For the text-containing cell, return its midpoint in (x, y) coordinate format. 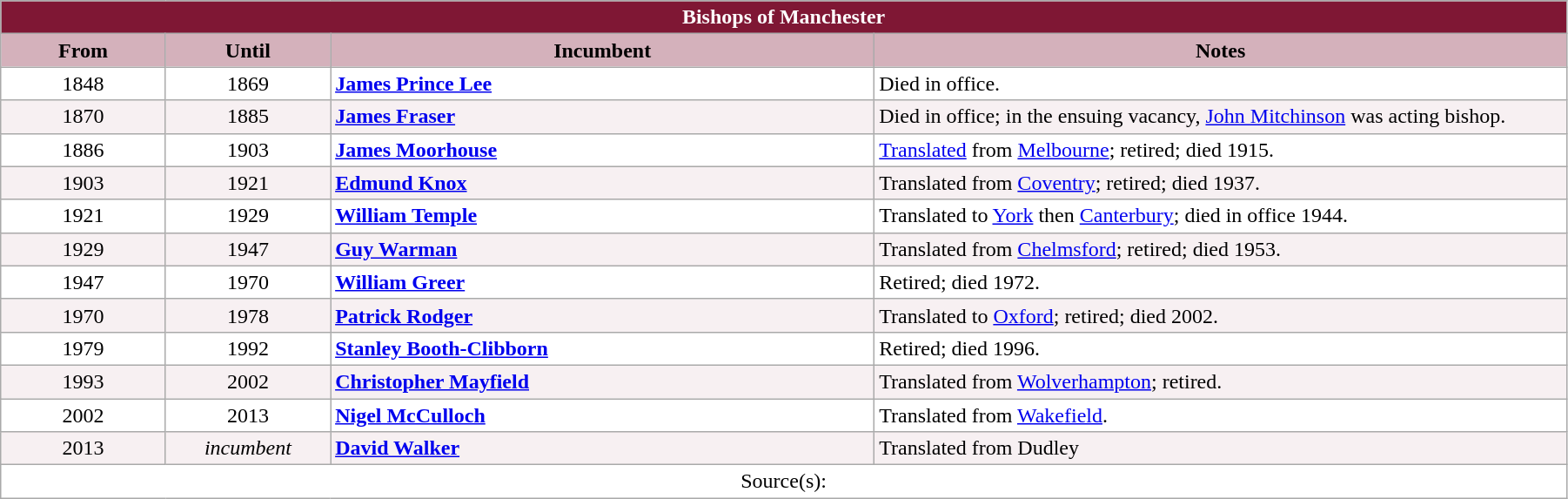
Christopher Mayfield (602, 381)
James Fraser (602, 117)
Retired; died 1996. (1221, 348)
William Greer (602, 282)
From (84, 51)
Translated from Coventry; retired; died 1937. (1221, 183)
Died in office. (1221, 84)
1978 (247, 315)
1886 (84, 150)
Translated from Dudley (1221, 448)
1993 (84, 381)
Translated from Melbourne; retired; died 1915. (1221, 150)
1869 (247, 84)
Bishops of Manchester (784, 17)
1992 (247, 348)
Until (247, 51)
incumbent (247, 448)
James Moorhouse (602, 150)
1870 (84, 117)
Translated from Chelmsford; retired; died 1953. (1221, 249)
William Temple (602, 216)
Translated from Wakefield. (1221, 415)
Stanley Booth-Clibborn (602, 348)
Translated to Oxford; retired; died 2002. (1221, 315)
1885 (247, 117)
Source(s): (784, 482)
Nigel McCulloch (602, 415)
Patrick Rodger (602, 315)
Guy Warman (602, 249)
1979 (84, 348)
Died in office; in the ensuing vacancy, John Mitchinson was acting bishop. (1221, 117)
Edmund Knox (602, 183)
Translated to York then Canterbury; died in office 1944. (1221, 216)
Incumbent (602, 51)
Translated from Wolverhampton; retired. (1221, 381)
Notes (1221, 51)
James Prince Lee (602, 84)
David Walker (602, 448)
Retired; died 1972. (1221, 282)
1848 (84, 84)
